Scan for the cell matching the given text and deliver its (x, y) coordinate at center. 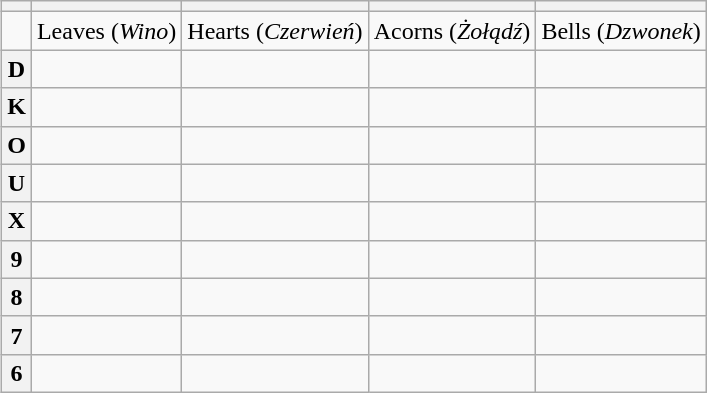
Leaves (Wino) (106, 31)
U (17, 183)
6 (17, 373)
O (17, 145)
9 (17, 259)
K (17, 107)
Hearts (Czerwień) (275, 31)
D (17, 69)
Acorns (Żołądź) (452, 31)
8 (17, 297)
Bells (Dzwonek) (621, 31)
7 (17, 335)
X (17, 221)
